Capture the cell that displays the provided text and extract its (X, Y) central coordinate. 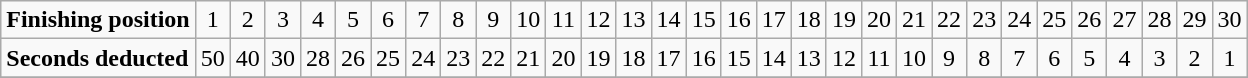
50 (212, 58)
Seconds deducted (98, 58)
29 (1194, 20)
Finishing position (98, 20)
40 (248, 58)
27 (1124, 20)
